Search for the cell housing the specified text and yield its [x, y] center coordinate. 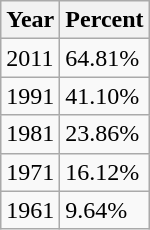
41.10% [104, 96]
1971 [30, 172]
2011 [30, 58]
9.64% [104, 210]
Year [30, 20]
1981 [30, 134]
Percent [104, 20]
1991 [30, 96]
1961 [30, 210]
16.12% [104, 172]
64.81% [104, 58]
23.86% [104, 134]
